Return the [x, y] coordinate for the center point of the cell that contains the specified text.  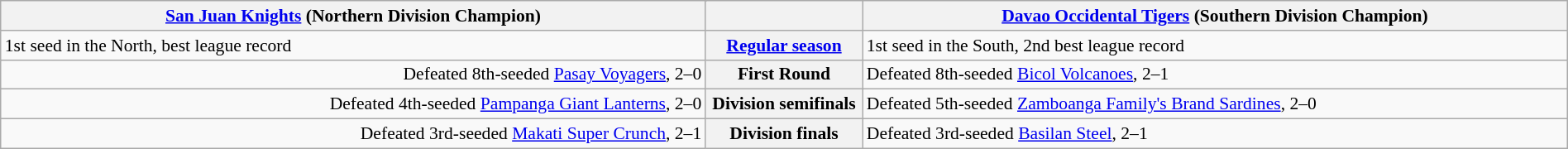
San Juan Knights (Northern Division Champion) [354, 16]
Defeated 3rd-seeded Makati Super Crunch, 2–1 [354, 134]
Davao Occidental Tigers (Southern Division Champion) [1216, 16]
1st seed in the South, 2nd best league record [1216, 46]
Division semifinals [784, 104]
Defeated 4th-seeded Pampanga Giant Lanterns, 2–0 [354, 104]
Regular season [784, 46]
First Round [784, 74]
Division finals [784, 134]
Defeated 8th-seeded Pasay Voyagers, 2–0 [354, 74]
Defeated 8th-seeded Bicol Volcanoes, 2–1 [1216, 74]
1st seed in the North, best league record [354, 46]
Defeated 5th-seeded Zamboanga Family's Brand Sardines, 2–0 [1216, 104]
Defeated 3rd-seeded Basilan Steel, 2–1 [1216, 134]
